Extract the [x, y] coordinate from the center of the cell holding the provided text.  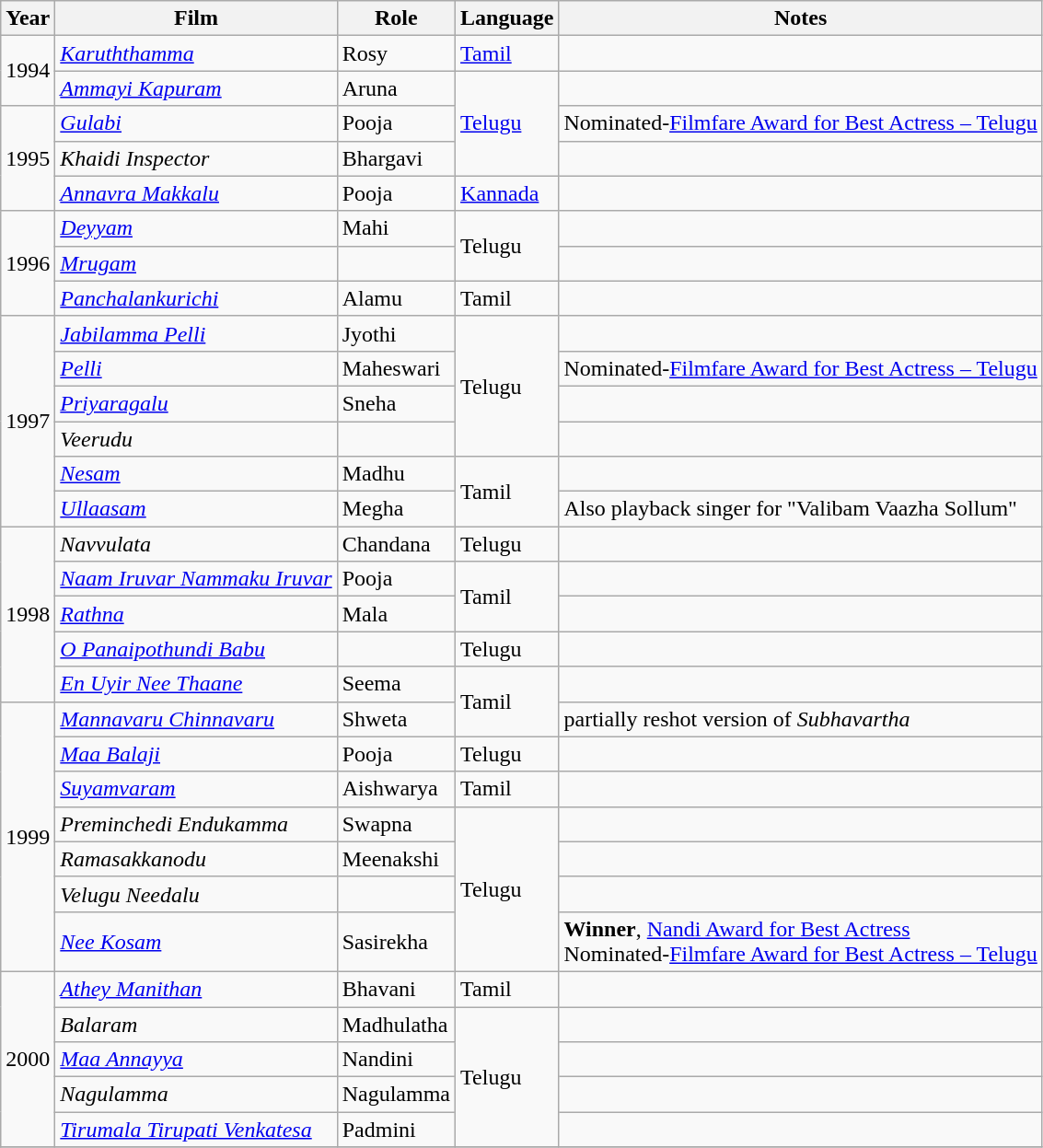
Tirumala Tirupati Venkatesa [196, 1130]
Karuththamma [196, 53]
Sneha [396, 403]
Madhulatha [396, 1025]
Veerudu [196, 439]
Alamu [396, 298]
Aishwarya [396, 789]
Gulabi [196, 123]
1995 [28, 158]
Shweta [396, 719]
Khaidi Inspector [196, 158]
Mrugam [196, 263]
2000 [28, 1059]
1996 [28, 263]
Aruna [396, 88]
Annavra Makkalu [196, 193]
Winner, Nandi Award for Best Actress Nominated-Filmfare Award for Best Actress – Telugu [801, 941]
Ramasakkanodu [196, 859]
1998 [28, 614]
Role [396, 18]
1999 [28, 836]
Jyothi [396, 333]
Meenakshi [396, 859]
Swapna [396, 824]
Naam Iruvar Nammaku Iruvar [196, 579]
Also playback singer for "Valibam Vaazha Sollum" [801, 509]
Nesam [196, 474]
Velugu Needalu [196, 894]
Deyyam [196, 228]
Maa Balaji [196, 754]
Mannavaru Chinnavaru [196, 719]
Bhavani [396, 989]
Sasirekha [396, 941]
Megha [396, 509]
Priyaragalu [196, 403]
Athey Manithan [196, 989]
Notes [801, 18]
Film [196, 18]
Rosy [396, 53]
1994 [28, 71]
Ullaasam [196, 509]
Padmini [396, 1130]
En Uyir Nee Thaane [196, 684]
O Panaipothundi Babu [196, 649]
Mala [396, 614]
Ammayi Kapuram [196, 88]
Suyamvaram [196, 789]
Preminchedi Endukamma [196, 824]
Rathna [196, 614]
partially reshot version of Subhavartha [801, 719]
Mahi [396, 228]
Panchalankurichi [196, 298]
Kannada [507, 193]
Chandana [396, 544]
Pelli [196, 368]
Navvulata [196, 544]
Madhu [396, 474]
Seema [396, 684]
Nee Kosam [196, 941]
Maheswari [396, 368]
Year [28, 18]
Balaram [196, 1025]
Language [507, 18]
Maa Annayya [196, 1060]
1997 [28, 421]
Nandini [396, 1060]
Bhargavi [396, 158]
Jabilamma Pelli [196, 333]
